From the cell containing the given text, extract its center point as (x, y) coordinate. 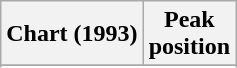
Peakposition (189, 34)
Chart (1993) (72, 34)
